Provide the (X, Y) coordinate of the cell's center where the given text is located.  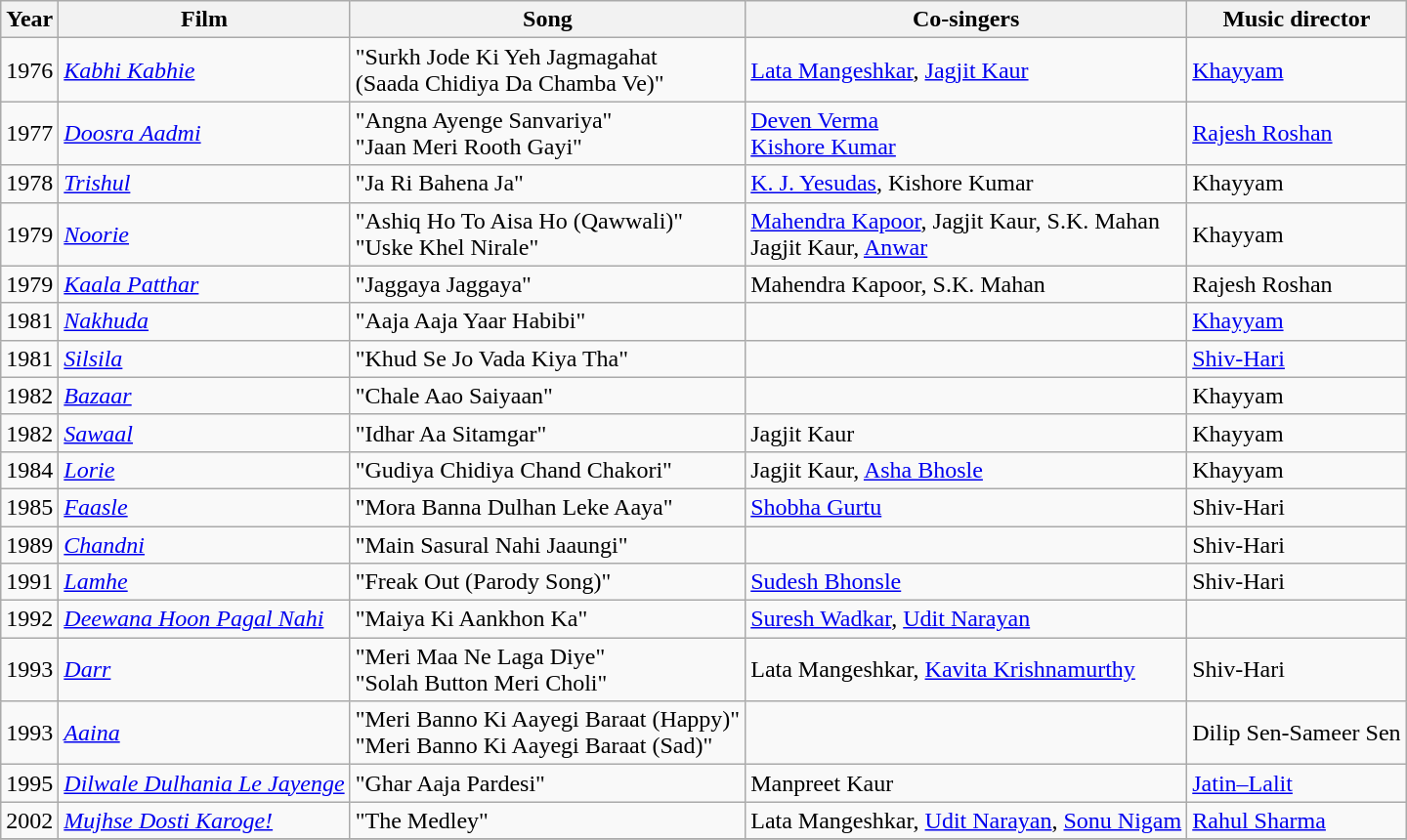
Silsila (204, 358)
"Freak Out (Parody Song)" (547, 582)
Mahendra Kapoor, Jagjit Kaur, S.K. Mahan Jagjit Kaur, Anwar (966, 234)
Kaala Patthar (204, 284)
"Chale Aao Saiyaan" (547, 396)
"Angna Ayenge Sanvariya" "Jaan Meri Rooth Gayi" (547, 133)
Mahendra Kapoor, S.K. Mahan (966, 284)
Faasle (204, 507)
1976 (29, 70)
1985 (29, 507)
Nakhuda (204, 321)
1989 (29, 544)
"Maiya Ki Aankhon Ka" (547, 619)
2002 (29, 820)
Darr (204, 670)
Shobha Gurtu (966, 507)
Trishul (204, 184)
Kabhi Kabhie (204, 70)
"Meri Banno Ki Aayegi Baraat (Happy)" "Meri Banno Ki Aayegi Baraat (Sad)" (547, 733)
Lata Mangeshkar, Udit Narayan, Sonu Nigam (966, 820)
"Main Sasural Nahi Jaaungi" (547, 544)
Song (547, 20)
"Jaggaya Jaggaya" (547, 284)
Co-singers (966, 20)
1995 (29, 783)
Sudesh Bhonsle (966, 582)
1978 (29, 184)
"Khud Se Jo Vada Kiya Tha" (547, 358)
Lata Mangeshkar, Jagjit Kaur (966, 70)
"Ashiq Ho To Aisa Ho (Qawwali)" "Uske Khel Nirale" (547, 234)
Aaina (204, 733)
"Surkh Jode Ki Yeh Jagmagahat (Saada Chidiya Da Chamba Ve)" (547, 70)
Lamhe (204, 582)
Lorie (204, 470)
Music director (1297, 20)
Dilip Sen-Sameer Sen (1297, 733)
Rahul Sharma (1297, 820)
Manpreet Kaur (966, 783)
1984 (29, 470)
K. J. Yesudas, Kishore Kumar (966, 184)
Noorie (204, 234)
Year (29, 20)
Doosra Aadmi (204, 133)
Film (204, 20)
"Aaja Aaja Yaar Habibi" (547, 321)
Mujhse Dosti Karoge! (204, 820)
"Idhar Aa Sitamgar" (547, 433)
Bazaar (204, 396)
Deewana Hoon Pagal Nahi (204, 619)
"Ja Ri Bahena Ja" (547, 184)
Jagjit Kaur, Asha Bhosle (966, 470)
"Ghar Aaja Pardesi" (547, 783)
"Gudiya Chidiya Chand Chakori" (547, 470)
1992 (29, 619)
"The Medley" (547, 820)
Deven Verma Kishore Kumar (966, 133)
"Mora Banna Dulhan Leke Aaya" (547, 507)
1977 (29, 133)
Chandni (204, 544)
Jagjit Kaur (966, 433)
Lata Mangeshkar, Kavita Krishnamurthy (966, 670)
Suresh Wadkar, Udit Narayan (966, 619)
1991 (29, 582)
Dilwale Dulhania Le Jayenge (204, 783)
Jatin–Lalit (1297, 783)
"Meri Maa Ne Laga Diye" "Solah Button Meri Choli" (547, 670)
Sawaal (204, 433)
